Output the [x, y] coordinate of the center of the cell containing the given text.  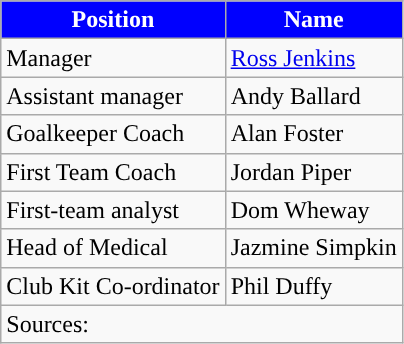
Alan Foster [314, 134]
Jazmine Simpkin [314, 248]
Goalkeeper Coach [113, 134]
Club Kit Co-ordinator [113, 286]
First-team analyst [113, 210]
Jordan Piper [314, 172]
Head of Medical [113, 248]
Ross Jenkins [314, 58]
Andy Ballard [314, 96]
Name [314, 20]
Assistant manager [113, 96]
Position [113, 20]
Manager [113, 58]
Phil Duffy [314, 286]
Dom Wheway [314, 210]
First Team Coach [113, 172]
Sources: [202, 324]
